Detect which cell encompasses the target text, then output its (x, y) center coordinate. 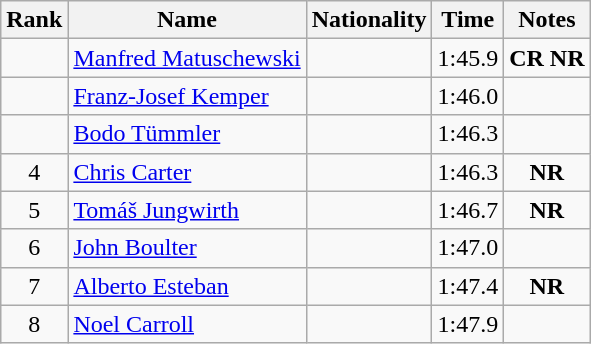
1:45.9 (468, 58)
1:46.0 (468, 96)
Manfred Matuschewski (187, 58)
Franz-Josef Kemper (187, 96)
1:47.0 (468, 248)
Chris Carter (187, 172)
Noel Carroll (187, 324)
Name (187, 20)
Alberto Esteban (187, 286)
CR NR (547, 58)
Notes (547, 20)
1:46.7 (468, 210)
4 (34, 172)
Nationality (369, 20)
John Boulter (187, 248)
Tomáš Jungwirth (187, 210)
Bodo Tümmler (187, 134)
8 (34, 324)
1:47.9 (468, 324)
5 (34, 210)
6 (34, 248)
7 (34, 286)
Time (468, 20)
Rank (34, 20)
1:47.4 (468, 286)
